Output the [X, Y] coordinate of the center of the cell containing the given text.  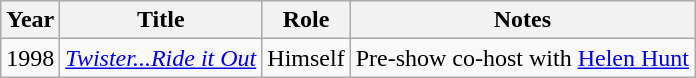
Title [161, 20]
1998 [30, 58]
Year [30, 20]
Twister...Ride it Out [161, 58]
Pre-show co-host with Helen Hunt [522, 58]
Role [306, 20]
Himself [306, 58]
Notes [522, 20]
